Return (x, y) of the center of cell containing provided text 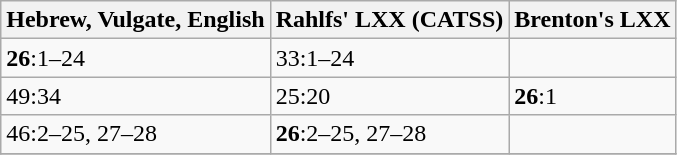
Rahlfs' LXX (CATSS) (390, 20)
Hebrew, Vulgate, English (136, 20)
25:20 (390, 96)
26:2–25, 27–28 (390, 134)
46:2–25, 27–28 (136, 134)
49:34 (136, 96)
26:1–24 (136, 58)
26:1 (592, 96)
Brenton's LXX (592, 20)
33:1–24 (390, 58)
